Find where the given text appears and provide that cell's center as [x, y] coordinate. 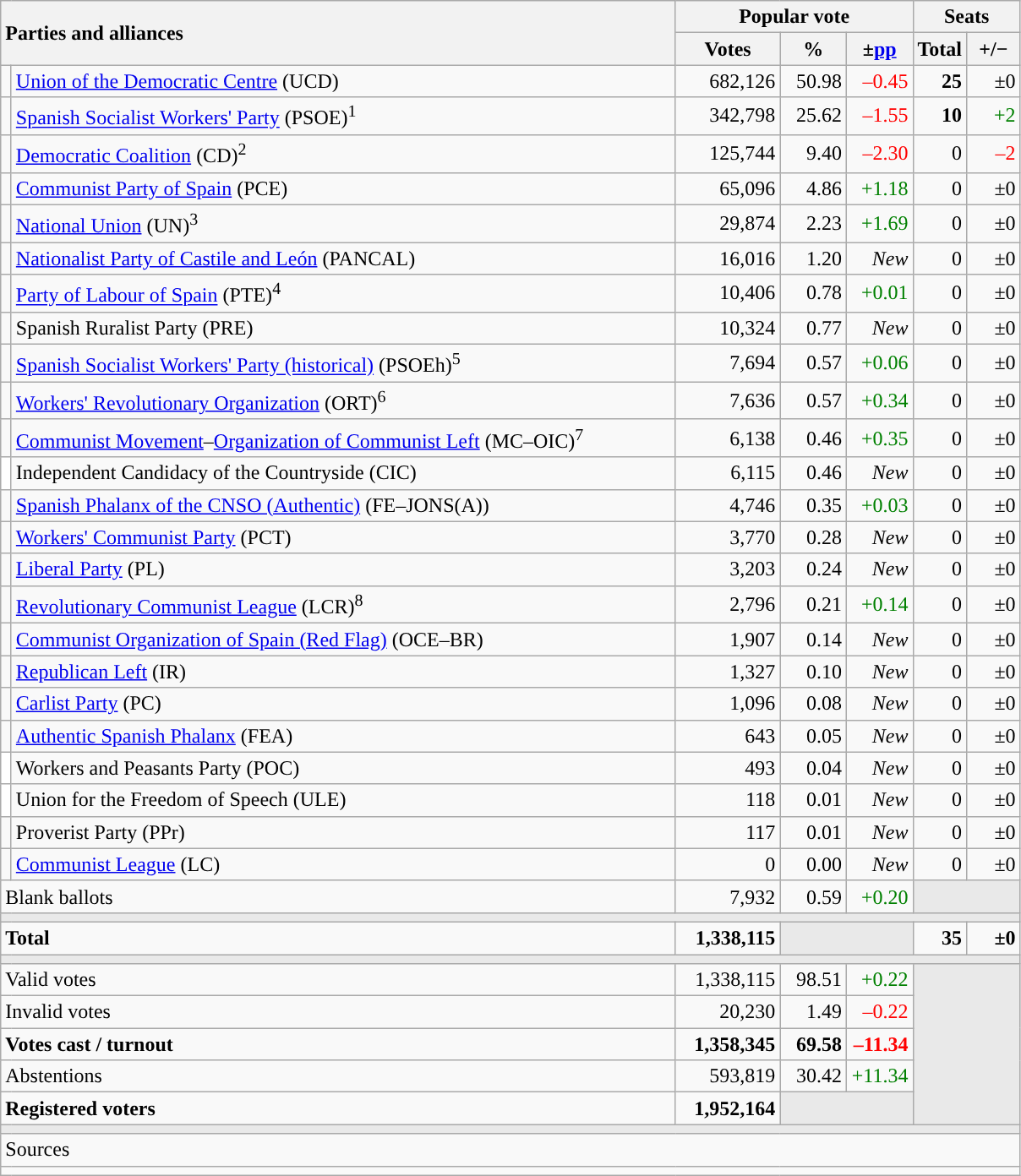
–2.30 [879, 154]
Invalid votes [338, 1012]
7,932 [728, 896]
2.23 [813, 223]
118 [728, 800]
0.21 [813, 605]
% [813, 49]
0.35 [813, 505]
Union of the Democratic Centre (UCD) [343, 81]
1,907 [728, 640]
2,796 [728, 605]
Liberal Party (PL) [343, 569]
Spanish Phalanx of the CNSO (Authentic) (FE–JONS(A)) [343, 505]
1,952,164 [728, 1108]
Spanish Socialist Workers' Party (PSOE)1 [343, 117]
10 [940, 117]
+1.69 [879, 223]
10,406 [728, 294]
Valid votes [338, 980]
643 [728, 736]
+11.34 [879, 1076]
50.98 [813, 81]
Popular vote [794, 17]
+0.20 [879, 896]
+2 [994, 117]
+0.01 [879, 294]
National Union (UN)3 [343, 223]
Seats [967, 17]
342,798 [728, 117]
69.58 [813, 1044]
Sources [510, 1150]
Republican Left (IR) [343, 672]
6,138 [728, 438]
10,324 [728, 328]
20,230 [728, 1012]
Proverist Party (PPr) [343, 832]
1,327 [728, 672]
0.10 [813, 672]
Communist Organization of Spain (Red Flag) (OCE–BR) [343, 640]
Independent Candidacy of the Countryside (CIC) [343, 473]
0.00 [813, 864]
+0.03 [879, 505]
Abstentions [338, 1076]
Party of Labour of Spain (PTE)4 [343, 294]
–11.34 [879, 1044]
0.78 [813, 294]
0.28 [813, 537]
Spanish Ruralist Party (PRE) [343, 328]
0.24 [813, 569]
Communist Movement–Organization of Communist Left (MC–OIC)7 [343, 438]
1,096 [728, 704]
4.86 [813, 188]
0.04 [813, 768]
7,636 [728, 400]
1,358,345 [728, 1044]
Communist League (LC) [343, 864]
–0.22 [879, 1012]
Authentic Spanish Phalanx (FEA) [343, 736]
9.40 [813, 154]
29,874 [728, 223]
Union for the Freedom of Speech (ULE) [343, 800]
25 [940, 81]
Parties and alliances [338, 33]
682,126 [728, 81]
0.14 [813, 640]
Revolutionary Communist League (LCR)8 [343, 605]
+0.14 [879, 605]
+0.22 [879, 980]
16,016 [728, 259]
±pp [879, 49]
7,694 [728, 363]
0.59 [813, 896]
Spanish Socialist Workers' Party (historical) (PSOEh)5 [343, 363]
+/− [994, 49]
–1.55 [879, 117]
30.42 [813, 1076]
593,819 [728, 1076]
0.05 [813, 736]
Nationalist Party of Castile and León (PANCAL) [343, 259]
3,203 [728, 569]
1.20 [813, 259]
Carlist Party (PC) [343, 704]
Democratic Coalition (CD)2 [343, 154]
98.51 [813, 980]
6,115 [728, 473]
4,746 [728, 505]
0.08 [813, 704]
Votes [728, 49]
Registered voters [338, 1108]
+0.06 [879, 363]
Workers' Revolutionary Organization (ORT)6 [343, 400]
+0.34 [879, 400]
Blank ballots [338, 896]
Votes cast / turnout [338, 1044]
493 [728, 768]
1.49 [813, 1012]
+0.35 [879, 438]
–2 [994, 154]
35 [940, 938]
Communist Party of Spain (PCE) [343, 188]
–0.45 [879, 81]
117 [728, 832]
Workers and Peasants Party (POC) [343, 768]
25.62 [813, 117]
65,096 [728, 188]
+1.18 [879, 188]
125,744 [728, 154]
0.77 [813, 328]
3,770 [728, 537]
Workers' Communist Party (PCT) [343, 537]
